Determine the (x, y) coordinate at the center of the cell enclosing the given text.  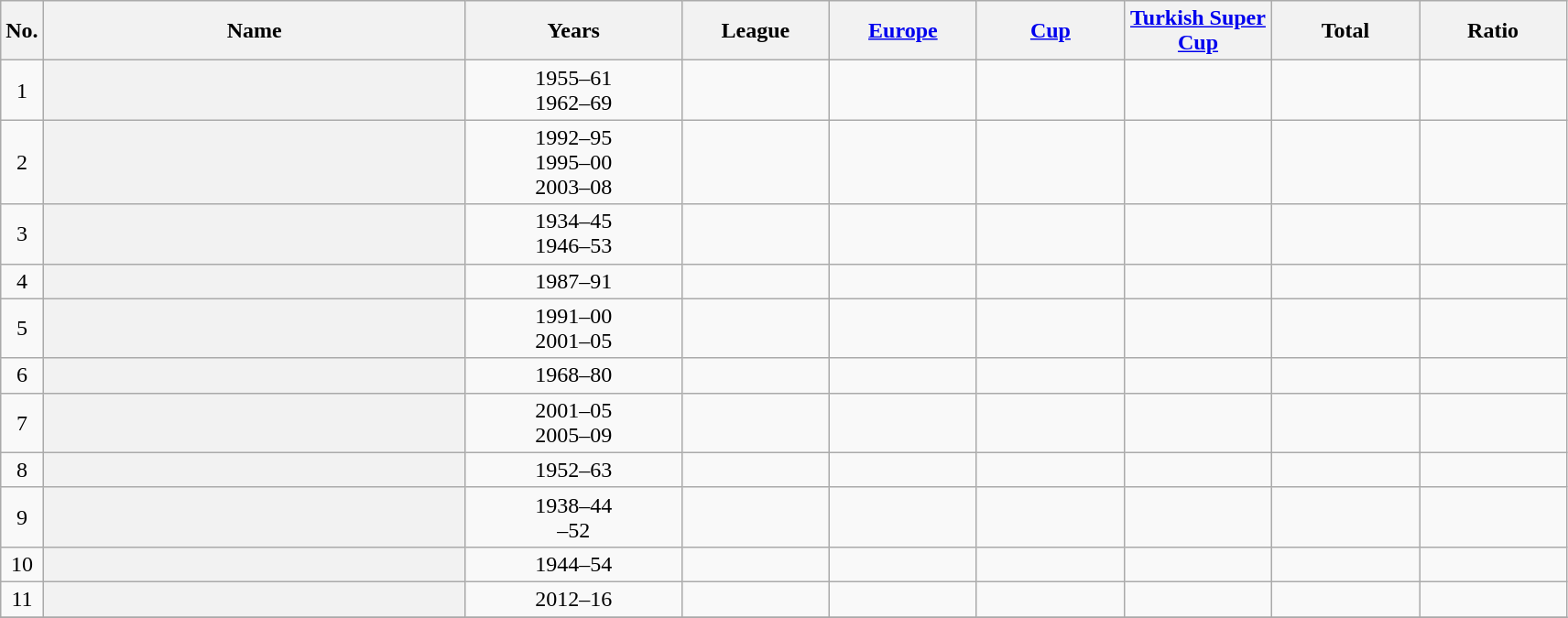
5 (22, 328)
1 (22, 90)
1944–54 (573, 564)
6 (22, 375)
Europe (903, 31)
Total (1346, 31)
1952–63 (573, 470)
1955–611962–69 (573, 90)
1992–951995–002003–08 (573, 162)
No. (22, 31)
Years (573, 31)
1938–44–52 (573, 516)
10 (22, 564)
League (755, 31)
2012–16 (573, 599)
3 (22, 234)
8 (22, 470)
1987–91 (573, 281)
Ratio (1493, 31)
11 (22, 599)
Name (255, 31)
4 (22, 281)
1991–002001–05 (573, 328)
2 (22, 162)
9 (22, 516)
2001–052005–09 (573, 423)
1968–80 (573, 375)
1934–451946–53 (573, 234)
Turkish Super Cup (1198, 31)
7 (22, 423)
Cup (1050, 31)
